Capture the cell that displays the provided text and extract its (x, y) central coordinate. 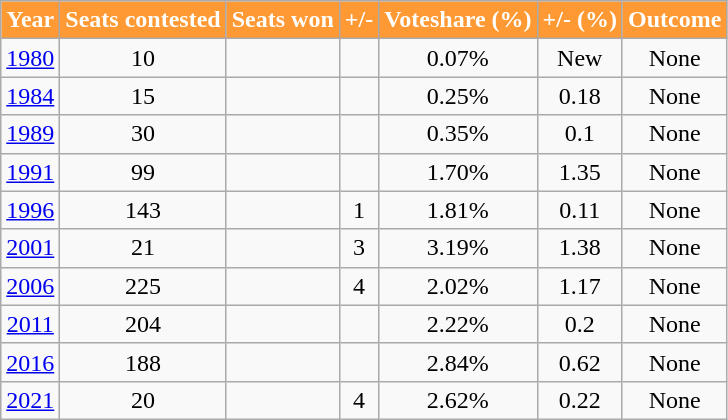
0.62 (580, 362)
+/- (358, 20)
1.81% (458, 210)
1980 (30, 58)
New (580, 58)
2001 (30, 248)
225 (143, 286)
30 (143, 134)
0.11 (580, 210)
188 (143, 362)
Voteshare (%) (458, 20)
204 (143, 324)
Year (30, 20)
Seats contested (143, 20)
2021 (30, 400)
Outcome (674, 20)
3.19% (458, 248)
3 (358, 248)
1991 (30, 172)
10 (143, 58)
0.07% (458, 58)
0.18 (580, 96)
1.38 (580, 248)
2016 (30, 362)
2.02% (458, 286)
21 (143, 248)
1989 (30, 134)
1.35 (580, 172)
2.22% (458, 324)
2011 (30, 324)
0.1 (580, 134)
15 (143, 96)
2.84% (458, 362)
0.25% (458, 96)
1984 (30, 96)
143 (143, 210)
1 (358, 210)
1.17 (580, 286)
0.2 (580, 324)
0.22 (580, 400)
+/- (%) (580, 20)
0.35% (458, 134)
20 (143, 400)
Seats won (282, 20)
1996 (30, 210)
1.70% (458, 172)
99 (143, 172)
2006 (30, 286)
2.62% (458, 400)
